From the cell containing the given text, extract its center point as (X, Y) coordinate. 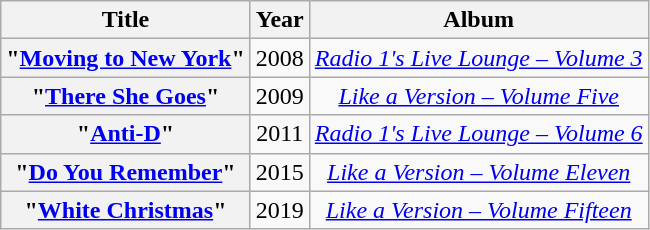
Title (126, 20)
"White Christmas" (126, 210)
Album (478, 20)
Radio 1's Live Lounge – Volume 6 (478, 134)
2009 (280, 96)
"Moving to New York" (126, 58)
Year (280, 20)
Like a Version – Volume Five (478, 96)
2008 (280, 58)
Like a Version – Volume Fifteen (478, 210)
2019 (280, 210)
2015 (280, 172)
2011 (280, 134)
"There She Goes" (126, 96)
Radio 1's Live Lounge – Volume 3 (478, 58)
Like a Version – Volume Eleven (478, 172)
"Do You Remember" (126, 172)
"Anti-D" (126, 134)
